Output the (x, y) coordinate of the center of the cell containing the given text.  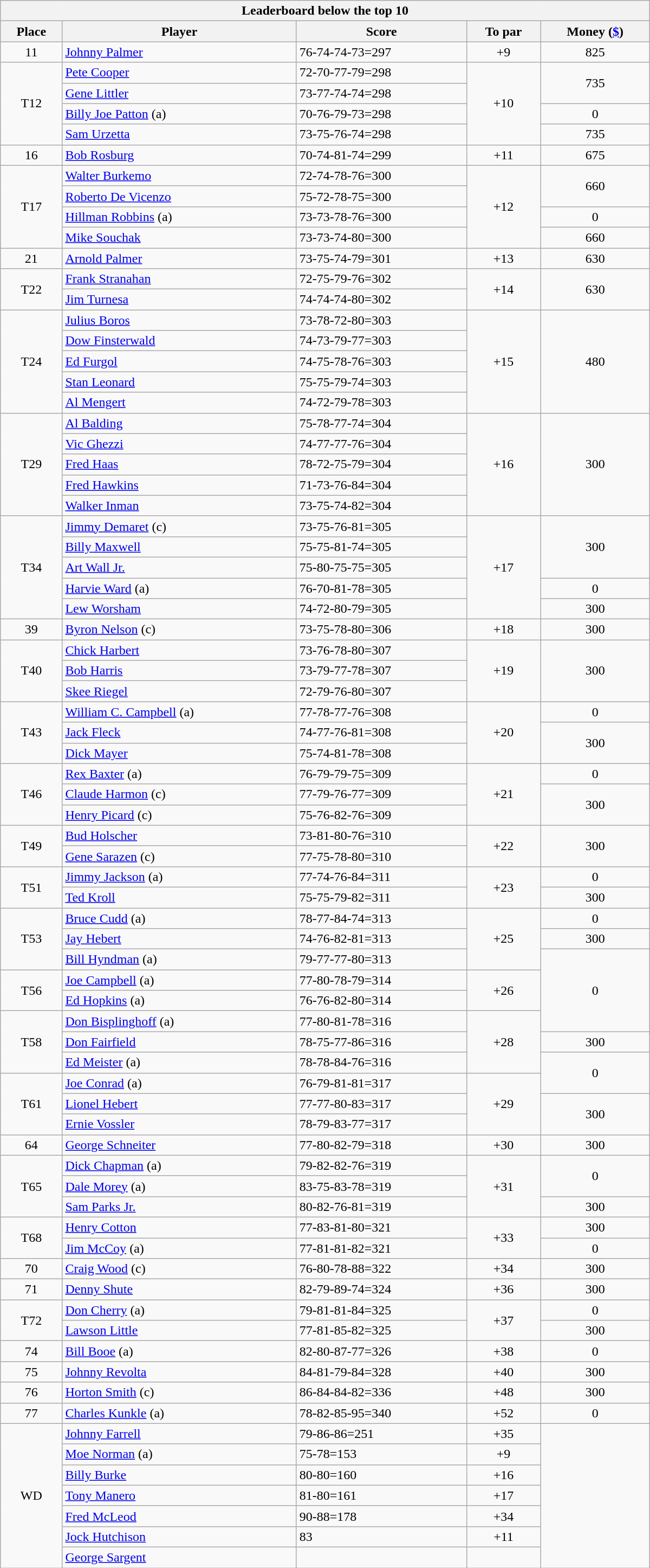
82-79-89-74=324 (381, 1290)
90-88=178 (381, 1516)
Tony Manero (179, 1495)
64 (31, 1145)
72-70-77-79=298 (381, 73)
75-78=153 (381, 1454)
Art Wall Jr. (179, 567)
T24 (31, 361)
Henry Cotton (179, 1227)
Gene Sarazen (c) (179, 856)
77-79-76-77=309 (381, 794)
11 (31, 52)
Joe Conrad (a) (179, 1083)
+52 (504, 1413)
Walker Inman (179, 506)
Ted Kroll (179, 897)
Al Balding (179, 423)
77 (31, 1413)
+26 (504, 990)
73-77-74-74=298 (381, 93)
73-75-74-79=301 (381, 258)
74-72-79-78=303 (381, 403)
72-79-76-80=307 (381, 691)
Bruce Cudd (a) (179, 918)
Horton Smith (c) (179, 1392)
T61 (31, 1104)
Fred Hawkins (179, 485)
Chick Harbert (179, 650)
Bob Harris (179, 671)
72-75-79-76=302 (381, 279)
77-75-78-80=310 (381, 856)
73-76-78-80=307 (381, 650)
Denny Shute (179, 1290)
78-75-77-86=316 (381, 1042)
825 (595, 52)
Craig Wood (c) (179, 1269)
75-75-79-82=311 (381, 897)
77-80-81-78=316 (381, 1021)
T17 (31, 206)
Rex Baxter (a) (179, 774)
+14 (504, 289)
Ernie Vossler (179, 1124)
Score (381, 31)
79-82-82-76=319 (381, 1165)
77-77-80-83=317 (381, 1104)
74-77-76-81=308 (381, 733)
76-74-74-73=297 (381, 52)
77-81-81-82=321 (381, 1248)
+28 (504, 1042)
Dick Chapman (a) (179, 1165)
Fred Haas (179, 464)
Don Cherry (a) (179, 1310)
+12 (504, 206)
T51 (31, 887)
Bill Hyndman (a) (179, 960)
Pete Cooper (179, 73)
74-73-79-77=303 (381, 341)
+20 (504, 733)
Billy Maxwell (179, 547)
T12 (31, 103)
Johnny Revolta (179, 1372)
83-75-83-78=319 (381, 1186)
82-80-87-77=326 (381, 1351)
+30 (504, 1145)
Mike Souchak (179, 237)
70 (31, 1269)
Vic Ghezzi (179, 444)
+23 (504, 887)
78-82-85-95=340 (381, 1413)
74-77-77-76=304 (381, 444)
+10 (504, 103)
Roberto De Vicenzo (179, 196)
75-72-78-75=300 (381, 196)
Byron Nelson (c) (179, 630)
Jimmy Demaret (c) (179, 526)
39 (31, 630)
77-80-78-79=314 (381, 980)
73-75-78-80=306 (381, 630)
Money ($) (595, 31)
+37 (504, 1320)
Player (179, 31)
Jack Fleck (179, 733)
73-78-72-80=303 (381, 320)
Hillman Robbins (a) (179, 217)
Johnny Palmer (179, 52)
75-74-81-78=308 (381, 753)
Stan Leonard (179, 382)
+36 (504, 1290)
78-72-75-79=304 (381, 464)
Claude Harmon (c) (179, 794)
Billy Burke (179, 1475)
T46 (31, 794)
75-76-82-76=309 (381, 815)
Arnold Palmer (179, 258)
+18 (504, 630)
84-81-79-84=328 (381, 1372)
73-75-74-82=304 (381, 506)
T29 (31, 464)
+38 (504, 1351)
73-79-77-78=307 (381, 671)
76-79-79-75=309 (381, 774)
74-76-82-81=313 (381, 939)
75-75-79-74=303 (381, 382)
Jim Turnesa (179, 300)
Jimmy Jackson (a) (179, 877)
+31 (504, 1186)
Don Fairfield (179, 1042)
76-79-81-81=317 (381, 1083)
Al Mengert (179, 403)
75-75-81-74=305 (381, 547)
+48 (504, 1392)
T65 (31, 1186)
T22 (31, 289)
T49 (31, 846)
76 (31, 1392)
675 (595, 155)
+21 (504, 794)
+33 (504, 1237)
+40 (504, 1372)
70-74-81-74=299 (381, 155)
78-77-84-74=313 (381, 918)
21 (31, 258)
75-78-77-74=304 (381, 423)
Gene Littler (179, 93)
+29 (504, 1104)
74 (31, 1351)
To par (504, 31)
72-74-78-76=300 (381, 176)
77-83-81-80=321 (381, 1227)
T72 (31, 1320)
+25 (504, 939)
Ed Meister (a) (179, 1062)
Charles Kunkle (a) (179, 1413)
71 (31, 1290)
T53 (31, 939)
Harvie Ward (a) (179, 588)
Dick Mayer (179, 753)
74-72-80-79=305 (381, 609)
79-77-77-80=313 (381, 960)
70-76-79-73=298 (381, 114)
T34 (31, 567)
74-75-78-76=303 (381, 361)
T40 (31, 671)
Henry Picard (c) (179, 815)
+15 (504, 361)
T56 (31, 990)
Sam Urzetta (179, 134)
Leaderboard below the top 10 (325, 11)
Moe Norman (a) (179, 1454)
Bud Holscher (179, 835)
73-73-78-76=300 (381, 217)
73-75-76-74=298 (381, 134)
71-73-76-84=304 (381, 485)
74-74-74-80=302 (381, 300)
+19 (504, 671)
76-76-82-80=314 (381, 1001)
Johnny Farrell (179, 1434)
Walter Burkemo (179, 176)
T68 (31, 1237)
WD (31, 1495)
16 (31, 155)
76-70-81-78=305 (381, 588)
77-74-76-84=311 (381, 877)
+22 (504, 846)
Jay Hebert (179, 939)
Joe Campbell (a) (179, 980)
Skee Riegel (179, 691)
73-75-76-81=305 (381, 526)
77-80-82-79=318 (381, 1145)
73-81-80-76=310 (381, 835)
T58 (31, 1042)
80-80=160 (381, 1475)
Dow Finsterwald (179, 341)
86-84-84-82=336 (381, 1392)
Place (31, 31)
78-78-84-76=316 (381, 1062)
77-78-77-76=308 (381, 712)
80-82-76-81=319 (381, 1207)
77-81-85-82=325 (381, 1331)
75 (31, 1372)
78-79-83-77=317 (381, 1124)
73-73-74-80=300 (381, 237)
+35 (504, 1434)
75-80-75-75=305 (381, 567)
Fred McLeod (179, 1516)
Dale Morey (a) (179, 1186)
Sam Parks Jr. (179, 1207)
Bill Booe (a) (179, 1351)
Frank Stranahan (179, 279)
Jim McCoy (a) (179, 1248)
Lawson Little (179, 1331)
76-80-78-88=322 (381, 1269)
Ed Hopkins (a) (179, 1001)
T43 (31, 733)
Billy Joe Patton (a) (179, 114)
+13 (504, 258)
83 (381, 1537)
Don Bisplinghoff (a) (179, 1021)
George Sargent (179, 1557)
Bob Rosburg (179, 155)
480 (595, 361)
George Schneiter (179, 1145)
Ed Furgol (179, 361)
79-86-86=251 (381, 1434)
Lew Worsham (179, 609)
79-81-81-84=325 (381, 1310)
Julius Boros (179, 320)
Jock Hutchison (179, 1537)
William C. Campbell (a) (179, 712)
81-80=161 (381, 1495)
Lionel Hebert (179, 1104)
